Return the [X, Y] coordinate for the center point of the cell that contains the specified text.  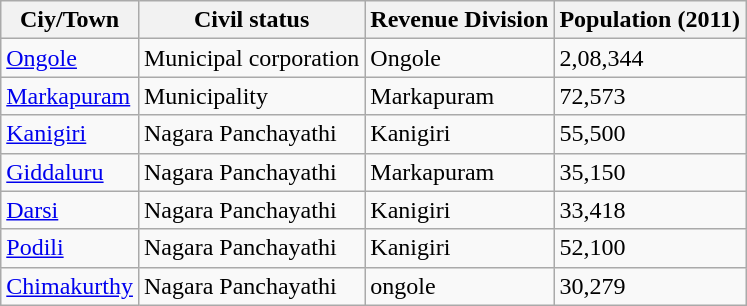
72,573 [650, 96]
Population (2011) [650, 20]
30,279 [650, 286]
Revenue Division [460, 20]
55,500 [650, 134]
Podili [70, 248]
35,150 [650, 172]
Chimakurthy [70, 286]
33,418 [650, 210]
52,100 [650, 248]
Municipality [251, 96]
Darsi [70, 210]
2,08,344 [650, 58]
Civil status [251, 20]
Municipal corporation [251, 58]
ongole [460, 286]
Giddaluru [70, 172]
Ciy/Town [70, 20]
